Extract the (x, y) coordinate from the center of the cell holding the provided text.  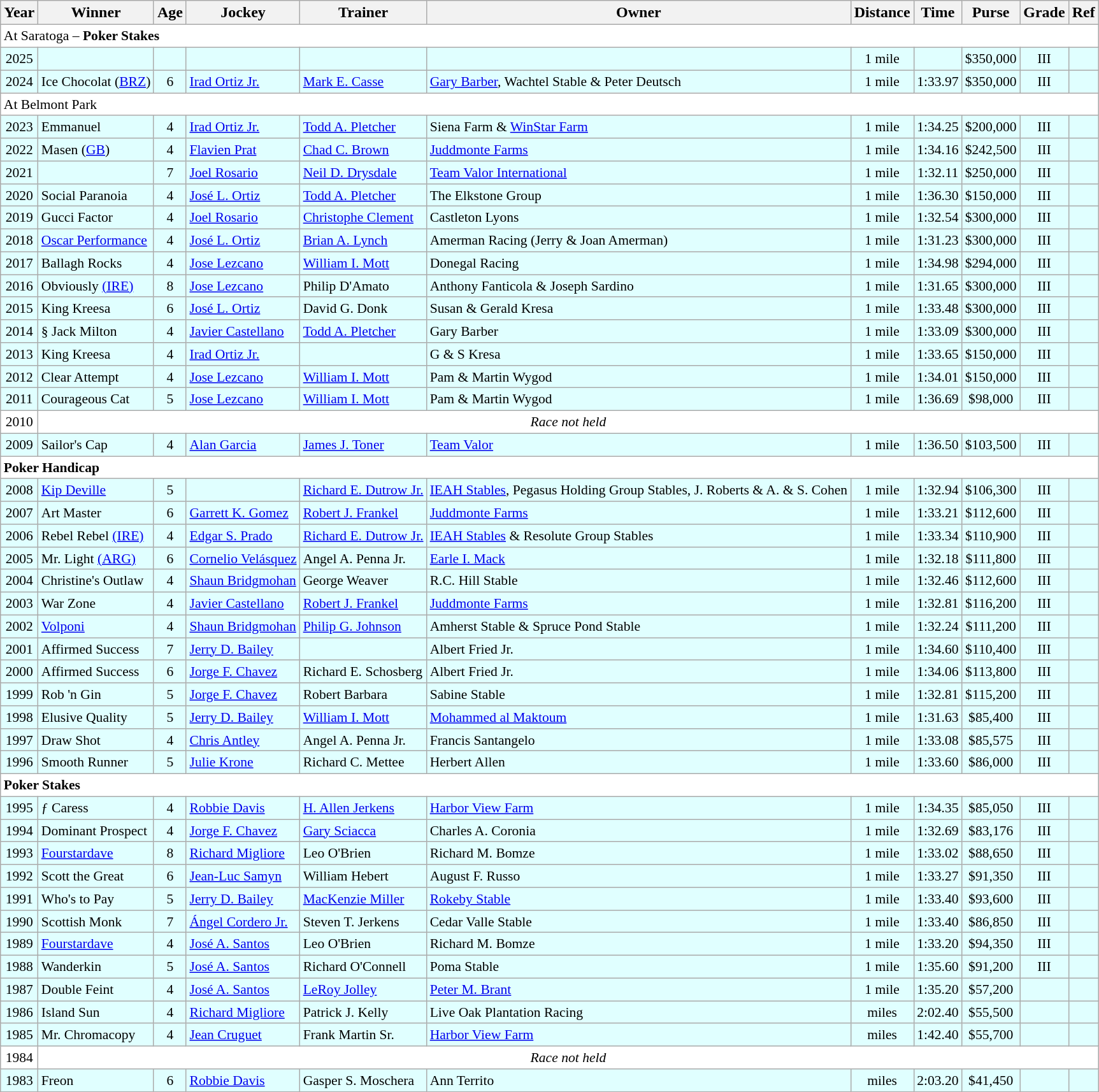
$93,600 (991, 899)
2015 (19, 308)
$110,900 (991, 536)
Ann Territo (639, 1081)
Jean Cruguet (243, 1035)
Emmanuel (96, 127)
Philip G. Johnson (363, 626)
1:34.25 (938, 127)
1:33.34 (938, 536)
Poker Stakes (549, 785)
1992 (19, 876)
The Elkstone Group (639, 195)
IEAH Stables & Resolute Group Stables (639, 536)
Ice Chocolat (BRZ) (96, 82)
2021 (19, 173)
Winner (96, 13)
Gary Sciacca (363, 831)
William Hebert (363, 876)
1:33.02 (938, 853)
$242,500 (991, 150)
Elusive Quality (96, 717)
1993 (19, 853)
Double Feint (96, 989)
Poker Handicap (549, 468)
MacKenzie Miller (363, 899)
Robert Barbara (363, 694)
Gucci Factor (96, 218)
$250,000 (991, 173)
H. Allen Jerkens (363, 808)
Poma Stable (639, 966)
1:33.21 (938, 513)
Age (169, 13)
Charles A. Coronia (639, 831)
2009 (19, 445)
1:33.60 (938, 763)
1989 (19, 944)
At Saratoga – Poker Stakes (549, 36)
$55,700 (991, 1035)
$98,000 (991, 399)
Ángel Cordero Jr. (243, 921)
1996 (19, 763)
Rokeby Stable (639, 899)
1987 (19, 989)
Team Valor (639, 445)
Frank Martin Sr. (363, 1035)
Susan & Gerald Kresa (639, 308)
Richard O'Connell (363, 966)
1:32.18 (938, 558)
$200,000 (991, 127)
2005 (19, 558)
$115,200 (991, 694)
1:33.97 (938, 82)
2:02.40 (938, 1012)
Chris Antley (243, 740)
$55,500 (991, 1012)
Rob 'n Gin (96, 694)
$106,300 (991, 490)
1:34.06 (938, 672)
$85,575 (991, 740)
Francis Santangelo (639, 740)
1:33.20 (938, 944)
Courageous Cat (96, 399)
1:31.23 (938, 240)
Social Paranoia (96, 195)
2007 (19, 513)
Mr. Light (ARG) (96, 558)
$111,800 (991, 558)
1:42.40 (938, 1035)
1999 (19, 694)
August F. Russo (639, 876)
1983 (19, 1081)
Grade (1044, 13)
Steven T. Jerkens (363, 921)
War Zone (96, 603)
$85,400 (991, 717)
Gary Barber (639, 331)
2014 (19, 331)
2011 (19, 399)
1997 (19, 740)
Island Sun (96, 1012)
Draw Shot (96, 740)
Richard C. Mettee (363, 763)
Live Oak Plantation Racing (639, 1012)
1994 (19, 831)
Julie Krone (243, 763)
Mr. Chromacopy (96, 1035)
Oscar Performance (96, 240)
1:32.69 (938, 831)
1986 (19, 1012)
2017 (19, 263)
Team Valor International (639, 173)
Richard E. Schosberg (363, 672)
Earle I. Mack (639, 558)
Volponi (96, 626)
Garrett K. Gomez (243, 513)
Mohammed al Maktoum (639, 717)
1:33.48 (938, 308)
2020 (19, 195)
Christine's Outlaw (96, 581)
1:35.60 (938, 966)
2012 (19, 377)
1:32.24 (938, 626)
$94,350 (991, 944)
1:33.09 (938, 331)
1:32.46 (938, 581)
Brian A. Lynch (363, 240)
Time (938, 13)
2002 (19, 626)
1:34.98 (938, 263)
Gary Barber, Wachtel Stable & Peter Deutsch (639, 82)
Christophe Clement (363, 218)
Gasper S. Moschera (363, 1081)
$116,200 (991, 603)
R.C. Hill Stable (639, 581)
Cornelio Velásquez (243, 558)
Philip D'Amato (363, 286)
Obviously (IRE) (96, 286)
§ Jack Milton (96, 331)
Dominant Prospect (96, 831)
2019 (19, 218)
Scottish Monk (96, 921)
1995 (19, 808)
Who's to Pay (96, 899)
$294,000 (991, 263)
Sailor's Cap (96, 445)
G & S Kresa (639, 354)
Smooth Runner (96, 763)
$86,850 (991, 921)
Peter M. Brant (639, 989)
Ref (1083, 13)
IEAH Stables, Pegasus Holding Group Stables, J. Roberts & A. & S. Cohen (639, 490)
2:03.20 (938, 1081)
1:36.50 (938, 445)
$41,450 (991, 1081)
Distance (882, 13)
Castleton Lyons (639, 218)
$88,650 (991, 853)
1984 (19, 1058)
Mark E. Casse (363, 82)
2010 (19, 422)
ƒ Caress (96, 808)
1:34.60 (938, 649)
Rebel Rebel (IRE) (96, 536)
$110,400 (991, 649)
David G. Donk (363, 308)
Edgar S. Prado (243, 536)
1:33.65 (938, 354)
Siena Farm & WinStar Farm (639, 127)
Sabine Stable (639, 694)
1:36.69 (938, 399)
Jockey (243, 13)
Herbert Allen (639, 763)
1:34.35 (938, 808)
Art Master (96, 513)
Amherst Stable & Spruce Pond Stable (639, 626)
Donegal Racing (639, 263)
Neil D. Drysdale (363, 173)
Amerman Racing (Jerry & Joan Amerman) (639, 240)
2003 (19, 603)
2006 (19, 536)
1985 (19, 1035)
$86,000 (991, 763)
$83,176 (991, 831)
LeRoy Jolley (363, 989)
Freon (96, 1081)
2016 (19, 286)
$85,050 (991, 808)
2023 (19, 127)
$103,500 (991, 445)
$91,200 (991, 966)
1988 (19, 966)
Year (19, 13)
2008 (19, 490)
Masen (GB) (96, 150)
1:36.30 (938, 195)
2018 (19, 240)
1:34.16 (938, 150)
Ballagh Rocks (96, 263)
2004 (19, 581)
1:34.01 (938, 377)
1:33.27 (938, 876)
2024 (19, 82)
$111,200 (991, 626)
1991 (19, 899)
1:32.11 (938, 173)
George Weaver (363, 581)
Alan Garcia (243, 445)
Trainer (363, 13)
Anthony Fanticola & Joseph Sardino (639, 286)
1:35.20 (938, 989)
2001 (19, 649)
Jean-Luc Samyn (243, 876)
2000 (19, 672)
Wanderkin (96, 966)
1:31.63 (938, 717)
1:31.65 (938, 286)
At Belmont Park (549, 104)
1:32.54 (938, 218)
Scott the Great (96, 876)
1998 (19, 717)
Clear Attempt (96, 377)
Kip Deville (96, 490)
Flavien Prat (243, 150)
$113,800 (991, 672)
Purse (991, 13)
James J. Toner (363, 445)
$57,200 (991, 989)
2022 (19, 150)
$91,350 (991, 876)
1990 (19, 921)
Patrick J. Kelly (363, 1012)
2025 (19, 59)
2013 (19, 354)
Cedar Valle Stable (639, 921)
1:33.08 (938, 740)
Owner (639, 13)
1:32.94 (938, 490)
Chad C. Brown (363, 150)
